From the cell containing the given text, extract its center point as [X, Y] coordinate. 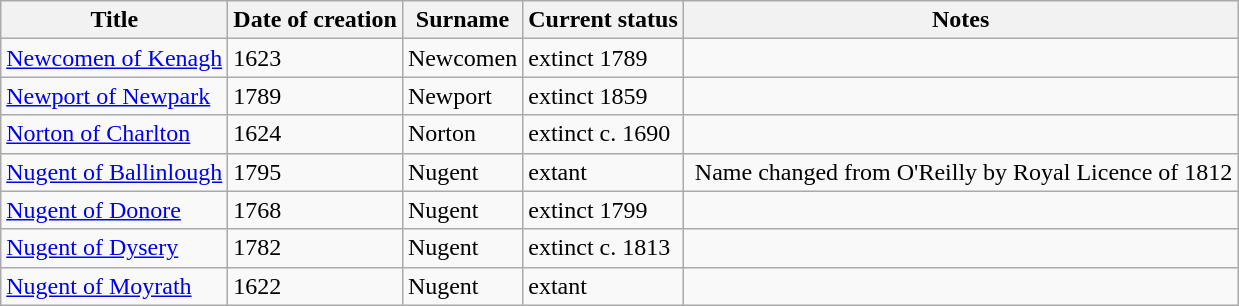
1623 [316, 58]
Nugent of Moyrath [114, 286]
Name changed from O'Reilly by Royal Licence of 1812 [960, 172]
Date of creation [316, 20]
Nugent of Donore [114, 210]
Newport of Newpark [114, 96]
extinct 1859 [604, 96]
extinct c. 1690 [604, 134]
Newcomen [462, 58]
extinct 1789 [604, 58]
Nugent of Dysery [114, 248]
Newport [462, 96]
1622 [316, 286]
Norton of Charlton [114, 134]
Nugent of Ballinlough [114, 172]
extinct c. 1813 [604, 248]
Title [114, 20]
extinct 1799 [604, 210]
1782 [316, 248]
Surname [462, 20]
1624 [316, 134]
1795 [316, 172]
1768 [316, 210]
Current status [604, 20]
Newcomen of Kenagh [114, 58]
Notes [960, 20]
1789 [316, 96]
Norton [462, 134]
